From the cell containing the given text, extract its center point as (X, Y) coordinate. 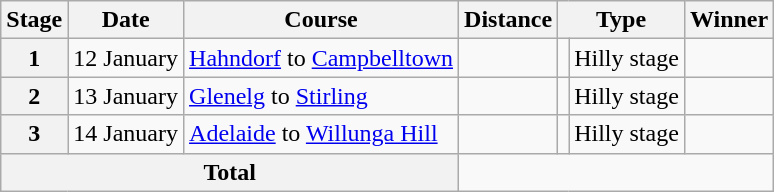
Adelaide to Willunga Hill (322, 134)
Total (230, 172)
Type (622, 20)
1 (34, 58)
Stage (34, 20)
Winner (728, 20)
Glenelg to Stirling (322, 96)
12 January (126, 58)
3 (34, 134)
13 January (126, 96)
Course (322, 20)
14 January (126, 134)
Date (126, 20)
Distance (508, 20)
Hahndorf to Campbelltown (322, 58)
2 (34, 96)
